Extract the (x, y) coordinate from the center of the cell holding the provided text.  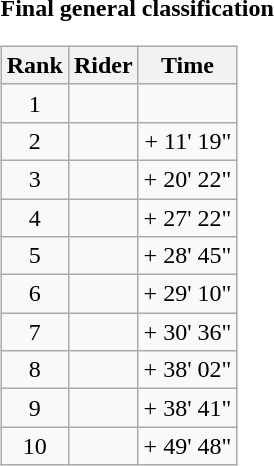
8 (34, 370)
+ 27' 22" (188, 217)
6 (34, 294)
10 (34, 446)
+ 11' 19" (188, 141)
1 (34, 103)
+ 29' 10" (188, 294)
Rank (34, 65)
3 (34, 179)
+ 38' 41" (188, 408)
5 (34, 256)
4 (34, 217)
+ 20' 22" (188, 179)
7 (34, 332)
Rider (103, 65)
+ 28' 45" (188, 256)
2 (34, 141)
+ 49' 48" (188, 446)
+ 38' 02" (188, 370)
Time (188, 65)
+ 30' 36" (188, 332)
9 (34, 408)
